Locate the cell with the specified text and output its (x, y) center coordinate. 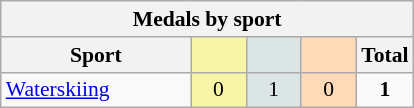
Sport (96, 55)
Waterskiing (96, 90)
Medals by sport (208, 19)
Total (384, 55)
